Identify which cell holds the provided text, then report its [X, Y] central coordinate. 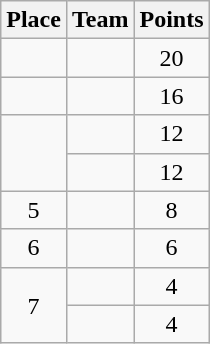
5 [34, 210]
7 [34, 305]
8 [172, 210]
Team [100, 20]
20 [172, 58]
Place [34, 20]
16 [172, 96]
Points [172, 20]
